Provide the [x, y] coordinate of the cell's center where the given text is located.  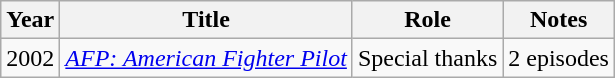
2 episodes [559, 58]
Special thanks [427, 58]
AFP: American Fighter Pilot [206, 58]
2002 [30, 58]
Notes [559, 20]
Role [427, 20]
Year [30, 20]
Title [206, 20]
